Locate the cell with the specified text and output its [x, y] center coordinate. 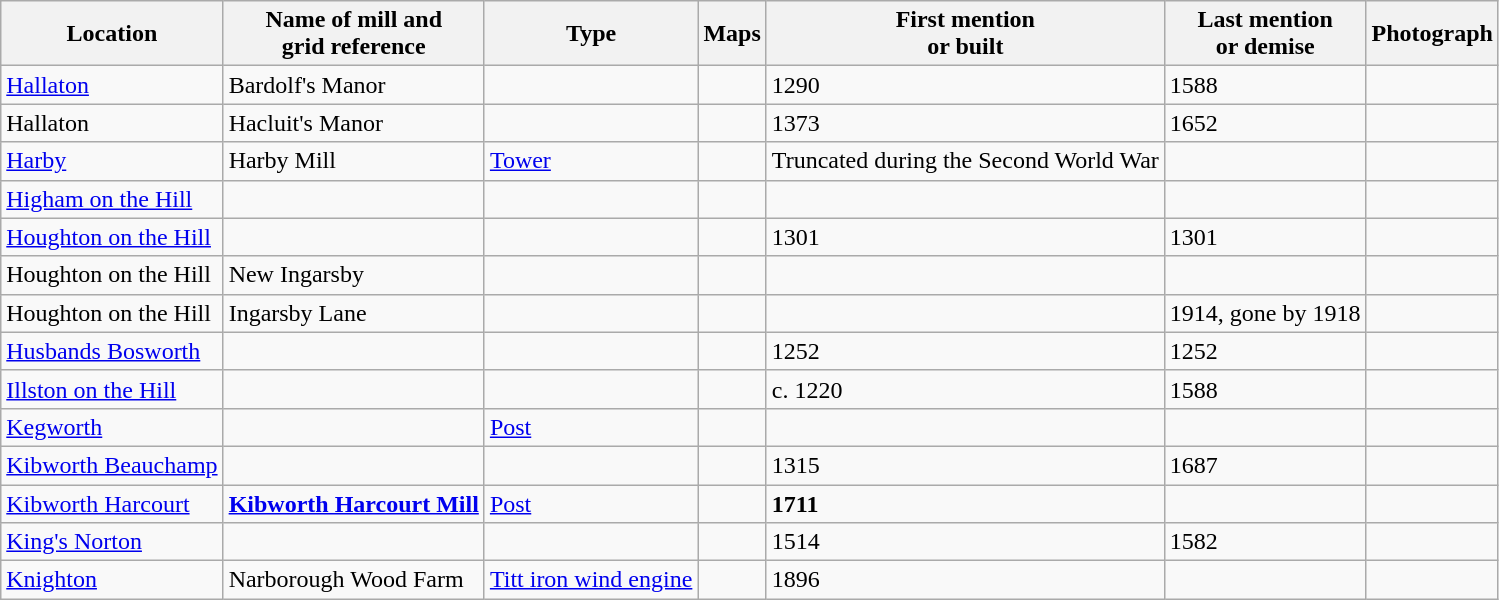
Last mention or demise [1265, 34]
Kegworth [112, 427]
c. 1220 [965, 389]
King's Norton [112, 542]
Harby [112, 161]
1652 [1265, 123]
1315 [965, 465]
Ingarsby Lane [354, 313]
1290 [965, 85]
New Ingarsby [354, 275]
Knighton [112, 580]
Hacluit's Manor [354, 123]
Name of mill andgrid reference [354, 34]
Kibworth Harcourt [112, 503]
1896 [965, 580]
Titt iron wind engine [591, 580]
Husbands Bosworth [112, 351]
Narborough Wood Farm [354, 580]
Kibworth Harcourt Mill [354, 503]
Type [591, 34]
Higham on the Hill [112, 199]
1687 [1265, 465]
Harby Mill [354, 161]
First mentionor built [965, 34]
1711 [965, 503]
Kibworth Beauchamp [112, 465]
Tower [591, 161]
1514 [965, 542]
Maps [732, 34]
Truncated during the Second World War [965, 161]
Photograph [1432, 34]
1373 [965, 123]
1582 [1265, 542]
Bardolf's Manor [354, 85]
Illston on the Hill [112, 389]
1914, gone by 1918 [1265, 313]
Location [112, 34]
